Locate the cell with the specified text and output its [X, Y] center coordinate. 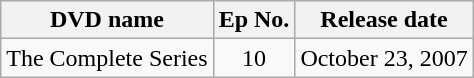
10 [254, 58]
Ep No. [254, 20]
October 23, 2007 [384, 58]
The Complete Series [107, 58]
DVD name [107, 20]
Release date [384, 20]
